Scan for the cell matching the given text and deliver its (X, Y) coordinate at center. 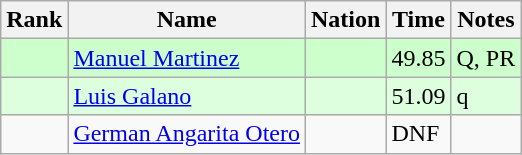
Rank (34, 20)
q (486, 96)
DNF (418, 134)
Name (187, 20)
Nation (346, 20)
Time (418, 20)
Luis Galano (187, 96)
51.09 (418, 96)
49.85 (418, 58)
German Angarita Otero (187, 134)
Manuel Martinez (187, 58)
Notes (486, 20)
Q, PR (486, 58)
